Extract the (X, Y) coordinate from the center of the cell holding the provided text.  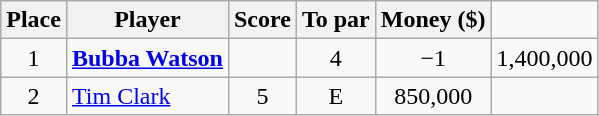
E (336, 96)
2 (34, 96)
1 (34, 58)
Place (34, 20)
Money ($) (433, 20)
To par (336, 20)
5 (262, 96)
Score (262, 20)
Bubba Watson (147, 58)
850,000 (433, 96)
4 (336, 58)
−1 (433, 58)
Tim Clark (147, 96)
Player (147, 20)
1,400,000 (544, 58)
